Detect which cell encompasses the target text, then output its (X, Y) center coordinate. 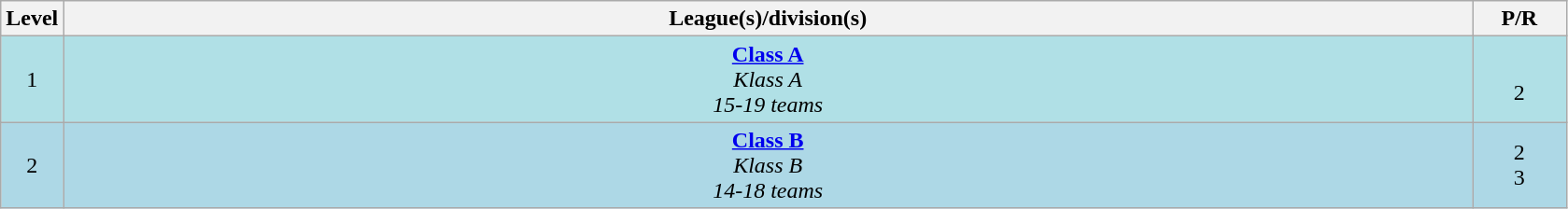
Level (32, 19)
Class BKlass B14-18 teams (768, 165)
1 (32, 79)
Class AKlass A15-19 teams (768, 79)
2 3 (1520, 165)
League(s)/division(s) (768, 19)
P/R (1520, 19)
